Return the [x, y] coordinate for the center point of the cell that contains the specified text.  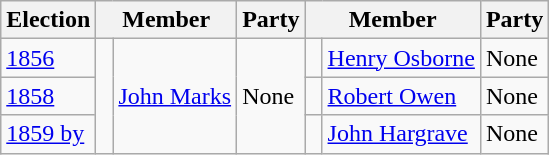
Henry Osborne [401, 58]
John Marks [175, 96]
1858 [48, 96]
John Hargrave [401, 134]
Robert Owen [401, 96]
Election [48, 20]
1856 [48, 58]
1859 by [48, 134]
